For the text-containing cell, return its midpoint in (x, y) coordinate format. 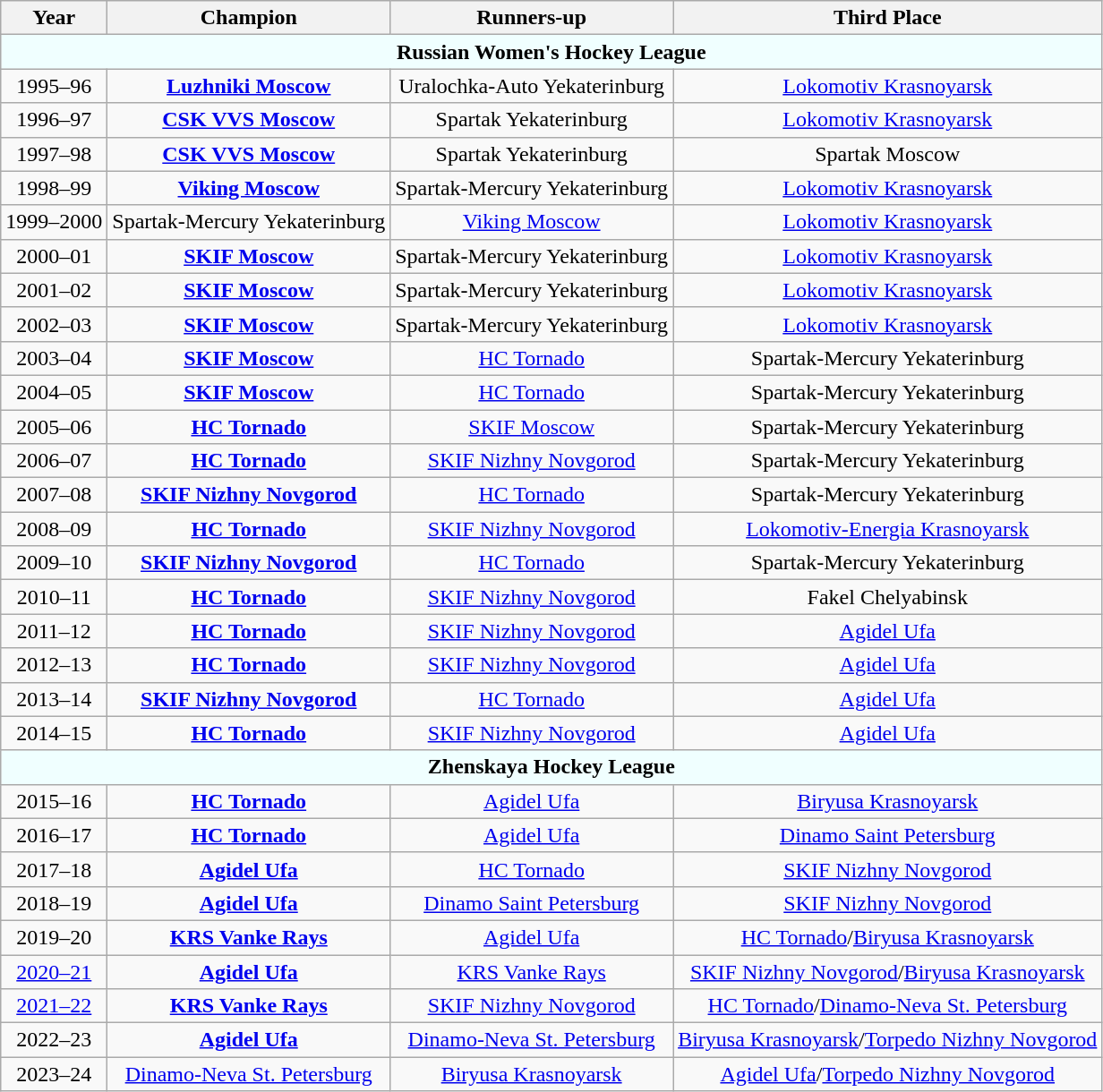
1995–96 (54, 86)
2018–19 (54, 903)
Russian Women's Hockey League (551, 52)
2009–10 (54, 563)
2016–17 (54, 835)
2015–16 (54, 801)
2023–24 (54, 1074)
Third Place (888, 18)
Lokomotiv-Energia Krasnoyarsk (888, 529)
2012–13 (54, 665)
2011–12 (54, 631)
Zhenskaya Hockey League (551, 767)
HC Tornado/Biryusa Krasnoyarsk (888, 937)
2022–23 (54, 1040)
HC Tornado/Dinamo-Neva St. Petersburg (888, 1006)
1998–99 (54, 188)
Biryusa Krasnoyarsk/Torpedo Nizhny Novgorod (888, 1040)
2010–11 (54, 597)
2004–05 (54, 392)
2006–07 (54, 461)
2005–06 (54, 427)
2002–03 (54, 324)
SKIF Nizhny Novgorod/Biryusa Krasnoyarsk (888, 971)
2000–01 (54, 256)
Spartak Moscow (888, 154)
2019–20 (54, 937)
Agidel Ufa/Torpedo Nizhny Novgorod (888, 1074)
2008–09 (54, 529)
2001–02 (54, 290)
Runners-up (532, 18)
2007–08 (54, 495)
1999–2000 (54, 222)
2020–21 (54, 971)
2003–04 (54, 358)
Fakel Chelyabinsk (888, 597)
Luzhniki Moscow (249, 86)
Uralochka-Auto Yekaterinburg (532, 86)
2013–14 (54, 699)
2021–22 (54, 1006)
1997–98 (54, 154)
Year (54, 18)
Champion (249, 18)
2017–18 (54, 869)
1996–97 (54, 120)
2014–15 (54, 733)
